Return (x, y) of the center of cell containing provided text 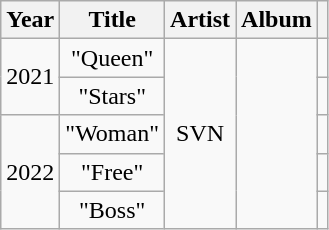
Album (277, 20)
SVN (200, 134)
"Boss" (112, 210)
2021 (30, 77)
"Stars" (112, 96)
"Queen" (112, 58)
Title (112, 20)
"Free" (112, 172)
2022 (30, 172)
Artist (200, 20)
Year (30, 20)
"Woman" (112, 134)
